Locate the cell with the specified text and output its (x, y) center coordinate. 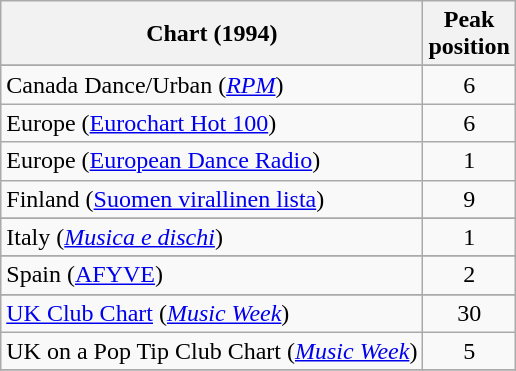
30 (469, 313)
9 (469, 199)
Spain (AFYVE) (212, 275)
UK Club Chart (Music Week) (212, 313)
Chart (1994) (212, 34)
Peakposition (469, 34)
5 (469, 351)
Europe (European Dance Radio) (212, 161)
UK on a Pop Tip Club Chart (Music Week) (212, 351)
Canada Dance/Urban (RPM) (212, 85)
2 (469, 275)
Europe (Eurochart Hot 100) (212, 123)
Finland (Suomen virallinen lista) (212, 199)
Italy (Musica e dischi) (212, 237)
